Identify which cell holds the provided text, then report its [X, Y] central coordinate. 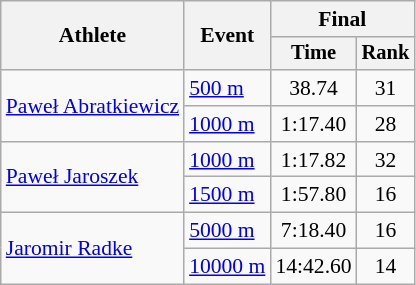
10000 m [227, 267]
Rank [386, 54]
Paweł Abratkiewicz [92, 106]
32 [386, 160]
Athlete [92, 36]
14 [386, 267]
Event [227, 36]
500 m [227, 88]
1500 m [227, 195]
38.74 [313, 88]
Paweł Jaroszek [92, 178]
14:42.60 [313, 267]
1:17.40 [313, 124]
Jaromir Radke [92, 248]
Time [313, 54]
Final [342, 19]
5000 m [227, 231]
1:57.80 [313, 195]
31 [386, 88]
7:18.40 [313, 231]
1:17.82 [313, 160]
28 [386, 124]
